Output the [X, Y] coordinate of the center of the cell containing the given text.  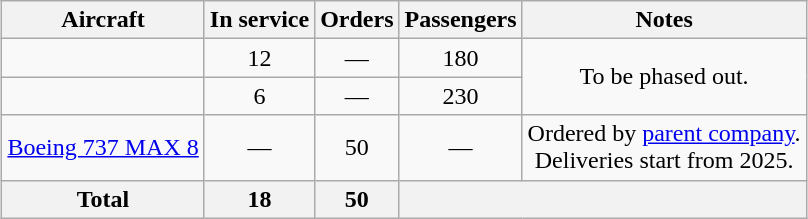
Notes [664, 20]
12 [259, 58]
In service [259, 20]
180 [460, 58]
230 [460, 96]
Boeing 737 MAX 8 [103, 148]
18 [259, 199]
Total [103, 199]
Ordered by parent company.Deliveries start from 2025. [664, 148]
Passengers [460, 20]
6 [259, 96]
Aircraft [103, 20]
Orders [357, 20]
To be phased out. [664, 77]
